Identify which cell holds the provided text, then report its (x, y) central coordinate. 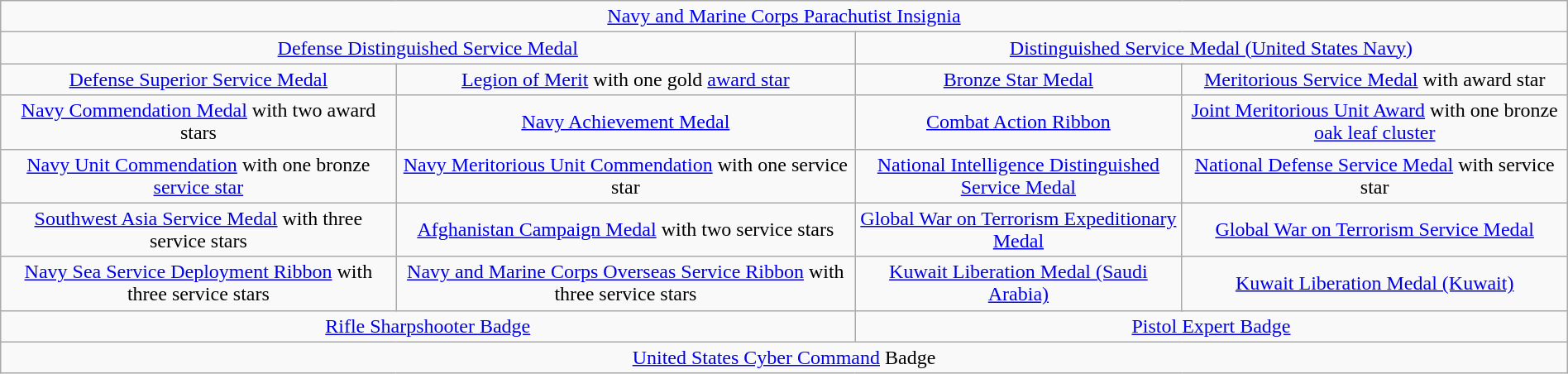
Legion of Merit with one gold award star (625, 79)
National Defense Service Medal with service star (1374, 175)
Navy Commendation Medal with two award stars (198, 122)
Navy and Marine Corps Overseas Service Ribbon with three service stars (625, 283)
Defense Distinguished Service Medal (428, 48)
Kuwait Liberation Medal (Kuwait) (1374, 283)
Navy Achievement Medal (625, 122)
Rifle Sharpshooter Badge (428, 326)
Afghanistan Campaign Medal with two service stars (625, 230)
Global War on Terrorism Expeditionary Medal (1019, 230)
Navy and Marine Corps Parachutist Insignia (784, 17)
Global War on Terrorism Service Medal (1374, 230)
Kuwait Liberation Medal (Saudi Arabia) (1019, 283)
Joint Meritorious Unit Award with one bronze oak leaf cluster (1374, 122)
Meritorious Service Medal with award star (1374, 79)
Defense Superior Service Medal (198, 79)
Navy Sea Service Deployment Ribbon with three service stars (198, 283)
National Intelligence Distinguished Service Medal (1019, 175)
Combat Action Ribbon (1019, 122)
Navy Unit Commendation with one bronze service star (198, 175)
Navy Meritorious Unit Commendation with one service star (625, 175)
Pistol Expert Badge (1212, 326)
United States Cyber Command Badge (784, 357)
Southwest Asia Service Medal with three service stars (198, 230)
Bronze Star Medal (1019, 79)
Distinguished Service Medal (United States Navy) (1212, 48)
